From the cell containing the given text, extract its center point as [x, y] coordinate. 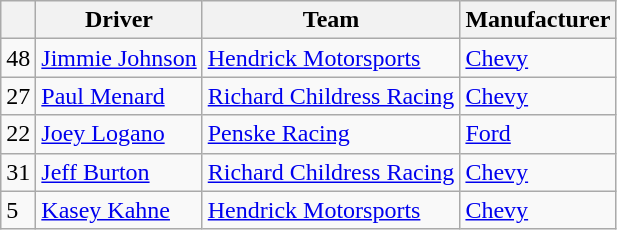
Joey Logano [119, 134]
Penske Racing [331, 134]
Ford [538, 134]
Kasey Kahne [119, 210]
5 [18, 210]
Jimmie Johnson [119, 58]
Team [331, 20]
Driver [119, 20]
48 [18, 58]
31 [18, 172]
27 [18, 96]
22 [18, 134]
Manufacturer [538, 20]
Jeff Burton [119, 172]
Paul Menard [119, 96]
